Provide the (X, Y) coordinate of the cell's center where the given text is located.  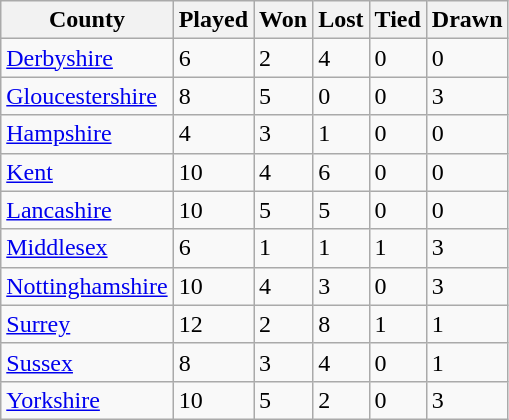
County (87, 20)
Gloucestershire (87, 96)
Yorkshire (87, 400)
Won (284, 20)
Drawn (467, 20)
Derbyshire (87, 58)
Lost (341, 20)
Played (213, 20)
Kent (87, 172)
12 (213, 324)
Tied (398, 20)
Surrey (87, 324)
Sussex (87, 362)
Nottinghamshire (87, 286)
Hampshire (87, 134)
Lancashire (87, 210)
Middlesex (87, 248)
